From the cell containing the given text, extract its center point as (x, y) coordinate. 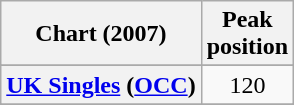
Peakposition (247, 34)
Chart (2007) (101, 34)
UK Singles (OCC) (101, 85)
120 (247, 85)
